Provide the (x, y) coordinate of the cell's center where the given text is located.  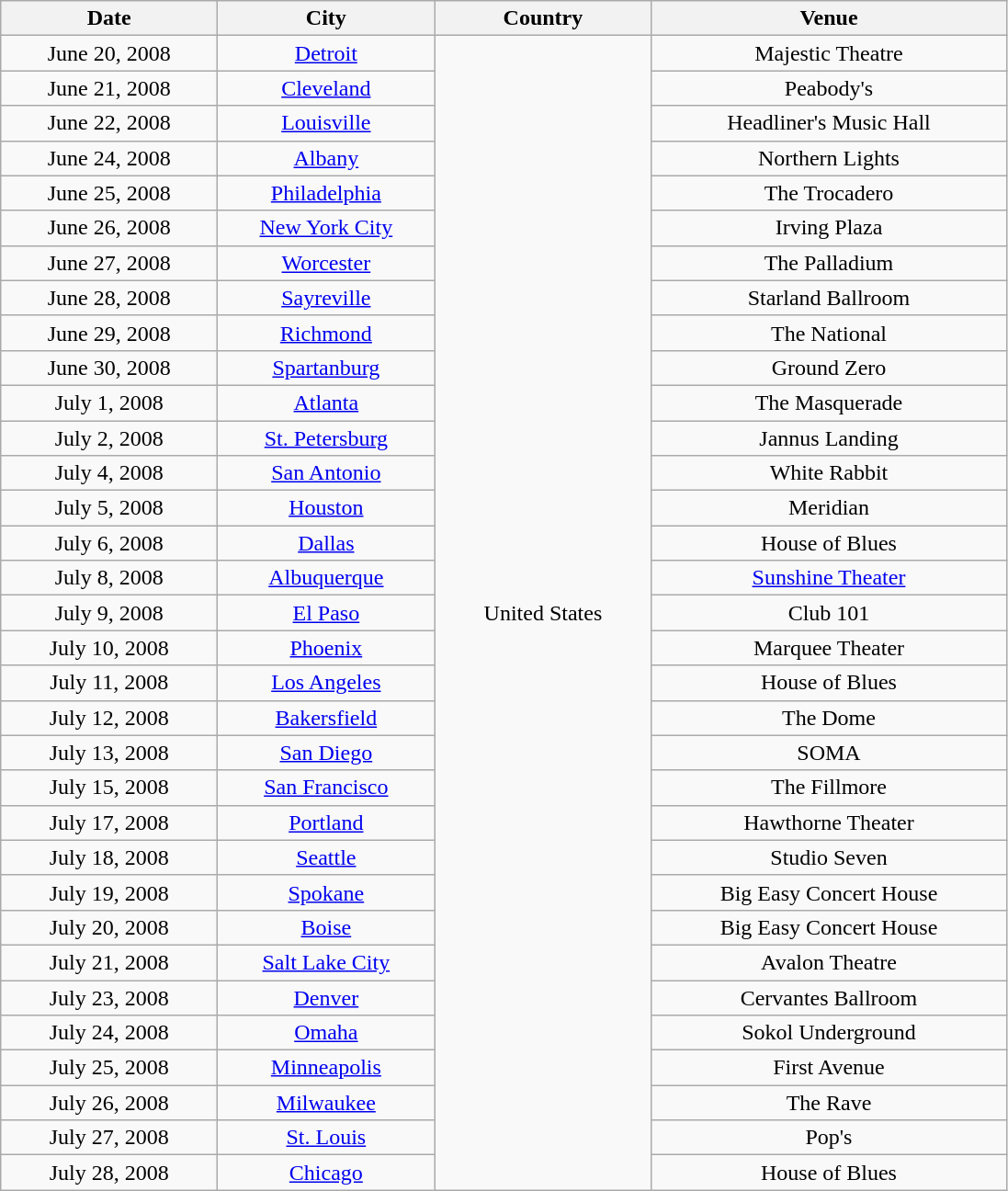
Louisville (326, 123)
July 10, 2008 (109, 648)
Atlanta (326, 403)
July 6, 2008 (109, 543)
Spartanburg (326, 368)
July 24, 2008 (109, 1033)
Salt Lake City (326, 962)
Marquee Theater (829, 648)
July 23, 2008 (109, 997)
Milwaukee (326, 1103)
June 22, 2008 (109, 123)
The Trocadero (829, 193)
Philadelphia (326, 193)
Country (543, 18)
New York City (326, 228)
Minneapolis (326, 1068)
June 21, 2008 (109, 88)
Meridian (829, 508)
The Fillmore (829, 788)
July 19, 2008 (109, 892)
July 8, 2008 (109, 578)
Albany (326, 158)
Phoenix (326, 648)
Los Angeles (326, 683)
San Antonio (326, 473)
July 2, 2008 (109, 438)
The Palladium (829, 263)
Seattle (326, 857)
City (326, 18)
July 12, 2008 (109, 718)
July 11, 2008 (109, 683)
Richmond (326, 333)
Headliner's Music Hall (829, 123)
June 28, 2008 (109, 298)
San Francisco (326, 788)
Peabody's (829, 88)
Denver (326, 997)
June 26, 2008 (109, 228)
Dallas (326, 543)
July 1, 2008 (109, 403)
Club 101 (829, 613)
June 27, 2008 (109, 263)
Cleveland (326, 88)
The National (829, 333)
Sayreville (326, 298)
Studio Seven (829, 857)
Jannus Landing (829, 438)
June 25, 2008 (109, 193)
July 27, 2008 (109, 1138)
July 13, 2008 (109, 753)
Sunshine Theater (829, 578)
St. Louis (326, 1138)
United States (543, 613)
July 26, 2008 (109, 1103)
SOMA (829, 753)
Bakersfield (326, 718)
Northern Lights (829, 158)
Houston (326, 508)
Avalon Theatre (829, 962)
July 17, 2008 (109, 822)
Cervantes Ballroom (829, 997)
The Rave (829, 1103)
July 25, 2008 (109, 1068)
Albuquerque (326, 578)
July 9, 2008 (109, 613)
Sokol Underground (829, 1033)
June 30, 2008 (109, 368)
Pop's (829, 1138)
Date (109, 18)
June 20, 2008 (109, 53)
St. Petersburg (326, 438)
Portland (326, 822)
The Dome (829, 718)
The Masquerade (829, 403)
July 20, 2008 (109, 927)
June 29, 2008 (109, 333)
Venue (829, 18)
July 4, 2008 (109, 473)
Ground Zero (829, 368)
July 5, 2008 (109, 508)
July 21, 2008 (109, 962)
Majestic Theatre (829, 53)
Chicago (326, 1173)
July 15, 2008 (109, 788)
July 28, 2008 (109, 1173)
July 18, 2008 (109, 857)
Worcester (326, 263)
San Diego (326, 753)
First Avenue (829, 1068)
Omaha (326, 1033)
June 24, 2008 (109, 158)
Spokane (326, 892)
Detroit (326, 53)
El Paso (326, 613)
Hawthorne Theater (829, 822)
Boise (326, 927)
White Rabbit (829, 473)
Irving Plaza (829, 228)
Starland Ballroom (829, 298)
